Return the [x, y] coordinate for the center point of the cell that contains the specified text.  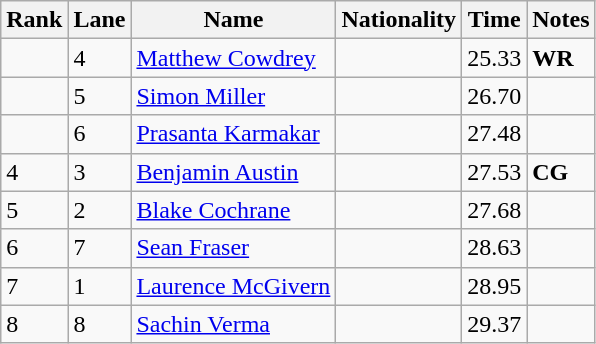
25.33 [494, 58]
27.68 [494, 210]
CG [561, 172]
28.63 [494, 248]
3 [100, 172]
Name [234, 20]
WR [561, 58]
Sean Fraser [234, 248]
Nationality [399, 20]
1 [100, 286]
28.95 [494, 286]
29.37 [494, 324]
Sachin Verma [234, 324]
Rank [34, 20]
27.48 [494, 134]
2 [100, 210]
Blake Cochrane [234, 210]
26.70 [494, 96]
Laurence McGivern [234, 286]
Notes [561, 20]
Lane [100, 20]
Benjamin Austin [234, 172]
Prasanta Karmakar [234, 134]
Simon Miller [234, 96]
Matthew Cowdrey [234, 58]
27.53 [494, 172]
Time [494, 20]
